Search for the cell housing the specified text and yield its [X, Y] center coordinate. 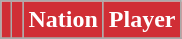
Nation [63, 20]
Player [142, 20]
